Provide the [X, Y] coordinate of the cell's center where the given text is located.  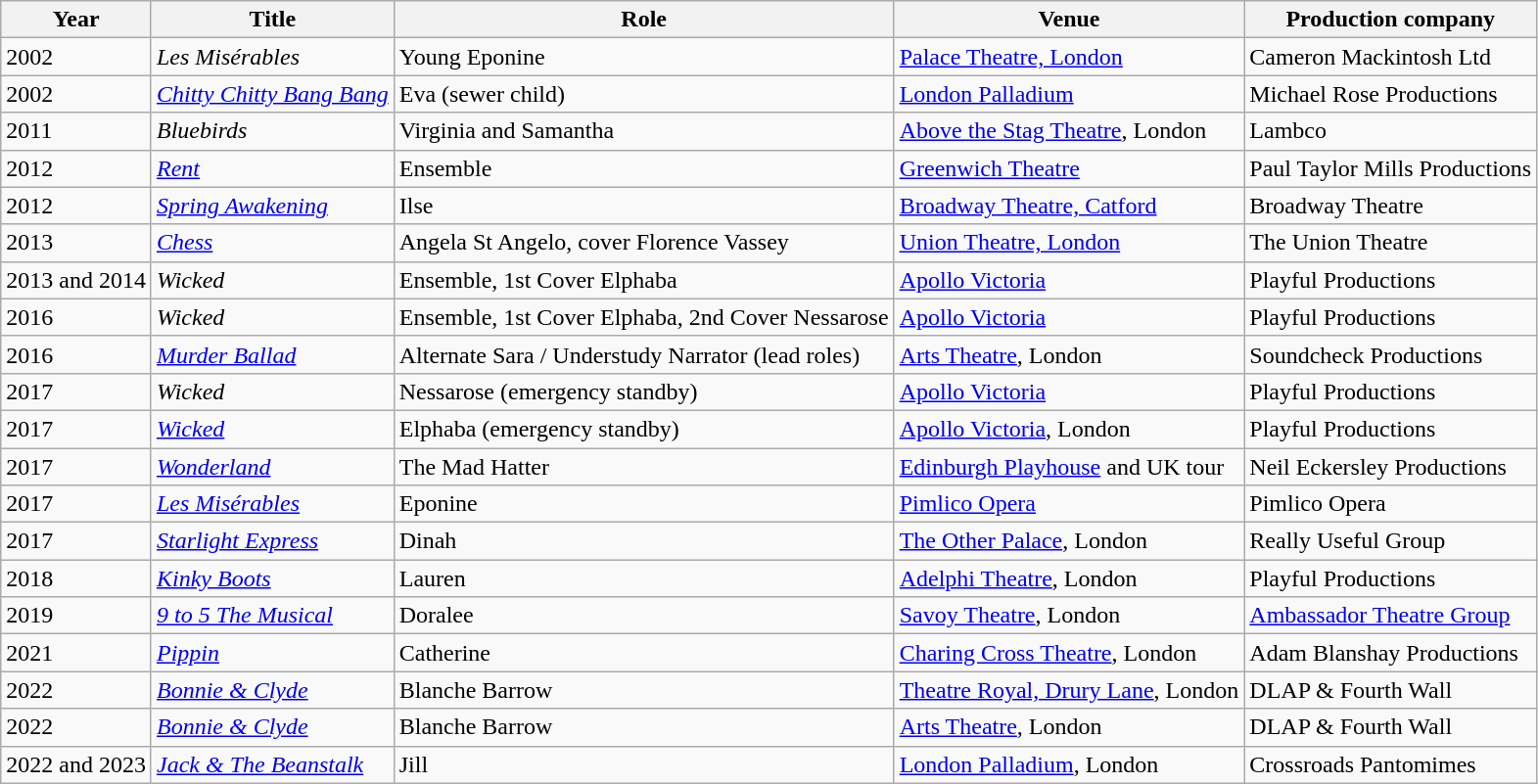
Soundcheck Productions [1390, 354]
Lauren [644, 578]
Ensemble [644, 168]
Broadway Theatre, Catford [1069, 206]
Production company [1390, 20]
2011 [76, 131]
Title [272, 20]
Young Eponine [644, 57]
2022 and 2023 [76, 764]
Jack & The Beanstalk [272, 764]
Venue [1069, 20]
Ilse [644, 206]
Virginia and Samantha [644, 131]
London Palladium, London [1069, 764]
The Mad Hatter [644, 467]
Chitty Chitty Bang Bang [272, 94]
Alternate Sara / Understudy Narrator (lead roles) [644, 354]
Doralee [644, 616]
Palace Theatre, London [1069, 57]
Kinky Boots [272, 578]
Ensemble, 1st Cover Elphaba [644, 280]
Apollo Victoria, London [1069, 429]
Catherine [644, 653]
Adam Blanshay Productions [1390, 653]
Nessarose (emergency standby) [644, 392]
Savoy Theatre, London [1069, 616]
9 to 5 The Musical [272, 616]
Pippin [272, 653]
2019 [76, 616]
Ensemble, 1st Cover Elphaba, 2nd Cover Nessarose [644, 317]
Eponine [644, 504]
Really Useful Group [1390, 541]
Jill [644, 764]
Lambco [1390, 131]
Eva (sewer child) [644, 94]
2013 and 2014 [76, 280]
Elphaba (emergency standby) [644, 429]
Paul Taylor Mills Productions [1390, 168]
The Union Theatre [1390, 243]
Adelphi Theatre, London [1069, 578]
Murder Ballad [272, 354]
Wonderland [272, 467]
Crossroads Pantomimes [1390, 764]
2013 [76, 243]
The Other Palace, London [1069, 541]
Neil Eckersley Productions [1390, 467]
Union Theatre, London [1069, 243]
Starlight Express [272, 541]
Ambassador Theatre Group [1390, 616]
Angela St Angelo, cover Florence Vassey [644, 243]
Broadway Theatre [1390, 206]
Above the Stag Theatre, London [1069, 131]
Chess [272, 243]
Spring Awakening [272, 206]
Charing Cross Theatre, London [1069, 653]
Year [76, 20]
Greenwich Theatre [1069, 168]
2021 [76, 653]
Cameron Mackintosh Ltd [1390, 57]
Theatre Royal, Drury Lane, London [1069, 690]
Dinah [644, 541]
London Palladium [1069, 94]
Rent [272, 168]
Edinburgh Playhouse and UK tour [1069, 467]
2018 [76, 578]
Role [644, 20]
Michael Rose Productions [1390, 94]
Bluebirds [272, 131]
